Scan for the cell matching the given text and deliver its (X, Y) coordinate at center. 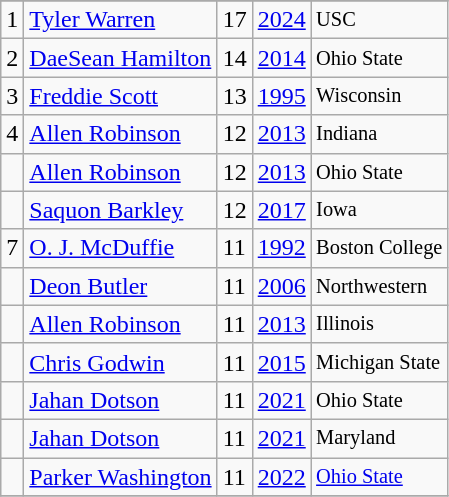
USC (379, 20)
3 (12, 96)
Iowa (379, 210)
17 (234, 20)
Saquon Barkley (120, 210)
1 (12, 20)
2 (12, 58)
2022 (282, 477)
Maryland (379, 438)
Freddie Scott (120, 96)
Parker Washington (120, 477)
Boston College (379, 248)
2024 (282, 20)
Wisconsin (379, 96)
Deon Butler (120, 286)
2014 (282, 58)
2006 (282, 286)
13 (234, 96)
Tyler Warren (120, 20)
7 (12, 248)
2017 (282, 210)
O. J. McDuffie (120, 248)
Northwestern (379, 286)
4 (12, 134)
Indiana (379, 134)
Michigan State (379, 362)
2015 (282, 362)
Chris Godwin (120, 362)
DaeSean Hamilton (120, 58)
Illinois (379, 324)
14 (234, 58)
1992 (282, 248)
1995 (282, 96)
